From the cell containing the given text, extract its center point as (X, Y) coordinate. 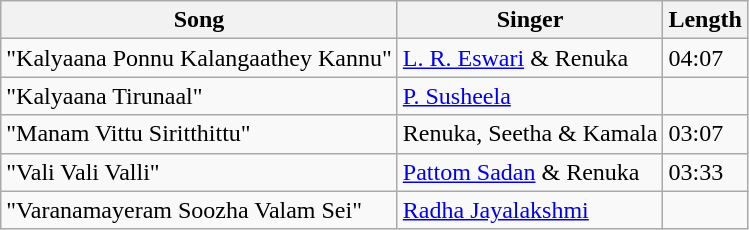
Radha Jayalakshmi (530, 210)
Renuka, Seetha & Kamala (530, 134)
Pattom Sadan & Renuka (530, 172)
"Kalyaana Ponnu Kalangaathey Kannu" (200, 58)
04:07 (705, 58)
P. Susheela (530, 96)
03:07 (705, 134)
Song (200, 20)
"Varanamayeram Soozha Valam Sei" (200, 210)
"Manam Vittu Siritthittu" (200, 134)
Length (705, 20)
03:33 (705, 172)
Singer (530, 20)
"Kalyaana Tirunaal" (200, 96)
"Vali Vali Valli" (200, 172)
L. R. Eswari & Renuka (530, 58)
